Search for the cell housing the specified text and yield its [X, Y] center coordinate. 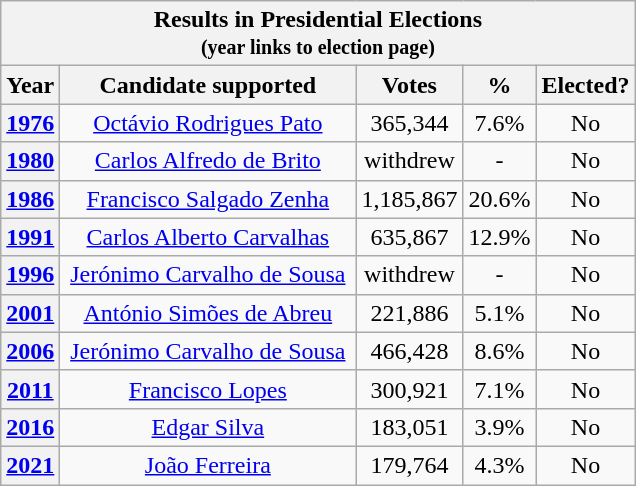
Edgar Silva [208, 427]
221,886 [410, 313]
8.6% [500, 351]
João Ferreira [208, 465]
1980 [30, 161]
1986 [30, 199]
2016 [30, 427]
Francisco Lopes [208, 389]
Carlos Alfredo de Brito [208, 161]
Carlos Alberto Carvalhas [208, 237]
António Simões de Abreu [208, 313]
12.9% [500, 237]
365,344 [410, 123]
2021 [30, 465]
Elected? [586, 85]
183,051 [410, 427]
5.1% [500, 313]
Candidate supported [208, 85]
1,185,867 [410, 199]
1991 [30, 237]
7.1% [500, 389]
2011 [30, 389]
Votes [410, 85]
7.6% [500, 123]
1976 [30, 123]
300,921 [410, 389]
Octávio Rodrigues Pato [208, 123]
466,428 [410, 351]
179,764 [410, 465]
635,867 [410, 237]
Francisco Salgado Zenha [208, 199]
2001 [30, 313]
3.9% [500, 427]
Year [30, 85]
20.6% [500, 199]
1996 [30, 275]
Results in Presidential Elections (year links to election page) [318, 34]
4.3% [500, 465]
2006 [30, 351]
% [500, 85]
